Scan for the cell matching the given text and deliver its [X, Y] coordinate at center. 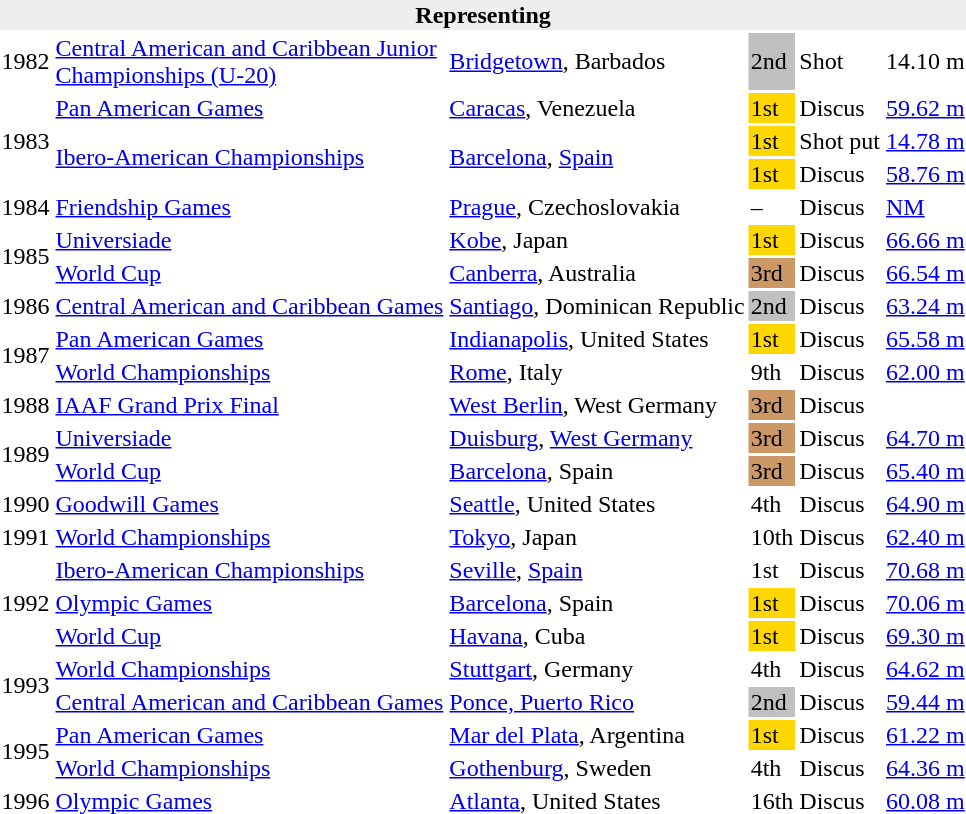
Caracas, Venezuela [597, 108]
Gothenburg, Sweden [597, 768]
Duisburg, West Germany [597, 438]
1989 [26, 454]
1984 [26, 207]
1985 [26, 256]
Bridgetown, Barbados [597, 62]
1995 [26, 752]
– [772, 207]
West Berlin, West Germany [597, 405]
Olympic Games [250, 603]
9th [772, 372]
Friendship Games [250, 207]
1986 [26, 306]
Ponce, Puerto Rico [597, 702]
Mar del Plata, Argentina [597, 735]
IAAF Grand Prix Final [250, 405]
Shot put [840, 141]
Prague, Czechoslovakia [597, 207]
Santiago, Dominican Republic [597, 306]
1988 [26, 405]
Havana, Cuba [597, 636]
1983 [26, 141]
Tokyo, Japan [597, 537]
Seattle, United States [597, 504]
Rome, Italy [597, 372]
1991 [26, 537]
Canberra, Australia [597, 273]
1992 [26, 603]
Indianapolis, United States [597, 339]
Stuttgart, Germany [597, 669]
Central American and Caribbean JuniorChampionships (U-20) [250, 62]
1987 [26, 356]
Seville, Spain [597, 570]
Representing [483, 15]
Shot [840, 62]
10th [772, 537]
1982 [26, 62]
Goodwill Games [250, 504]
1990 [26, 504]
1993 [26, 686]
Kobe, Japan [597, 240]
